For the text-containing cell, return its midpoint in (X, Y) coordinate format. 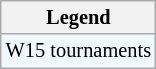
Legend (78, 17)
W15 tournaments (78, 51)
